Locate the cell with the specified text and output its (X, Y) center coordinate. 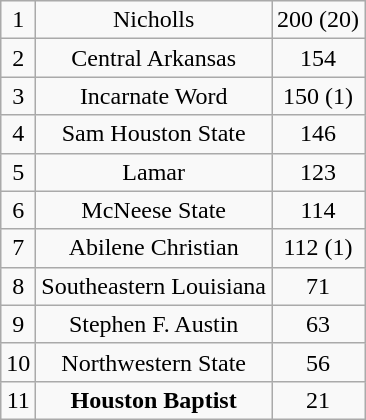
10 (18, 362)
123 (318, 172)
112 (1) (318, 248)
Central Arkansas (154, 58)
114 (318, 210)
200 (20) (318, 20)
5 (18, 172)
Sam Houston State (154, 134)
Stephen F. Austin (154, 324)
Southeastern Louisiana (154, 286)
Northwestern State (154, 362)
McNeese State (154, 210)
Houston Baptist (154, 400)
6 (18, 210)
Incarnate Word (154, 96)
150 (1) (318, 96)
71 (318, 286)
Lamar (154, 172)
146 (318, 134)
63 (318, 324)
56 (318, 362)
11 (18, 400)
9 (18, 324)
Abilene Christian (154, 248)
21 (318, 400)
Nicholls (154, 20)
8 (18, 286)
3 (18, 96)
2 (18, 58)
154 (318, 58)
4 (18, 134)
7 (18, 248)
1 (18, 20)
